Find where the given text appears and provide that cell's center as [x, y] coordinate. 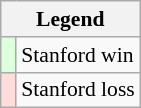
Stanford loss [78, 90]
Legend [70, 19]
Stanford win [78, 55]
